From the cell containing the given text, extract its center point as [x, y] coordinate. 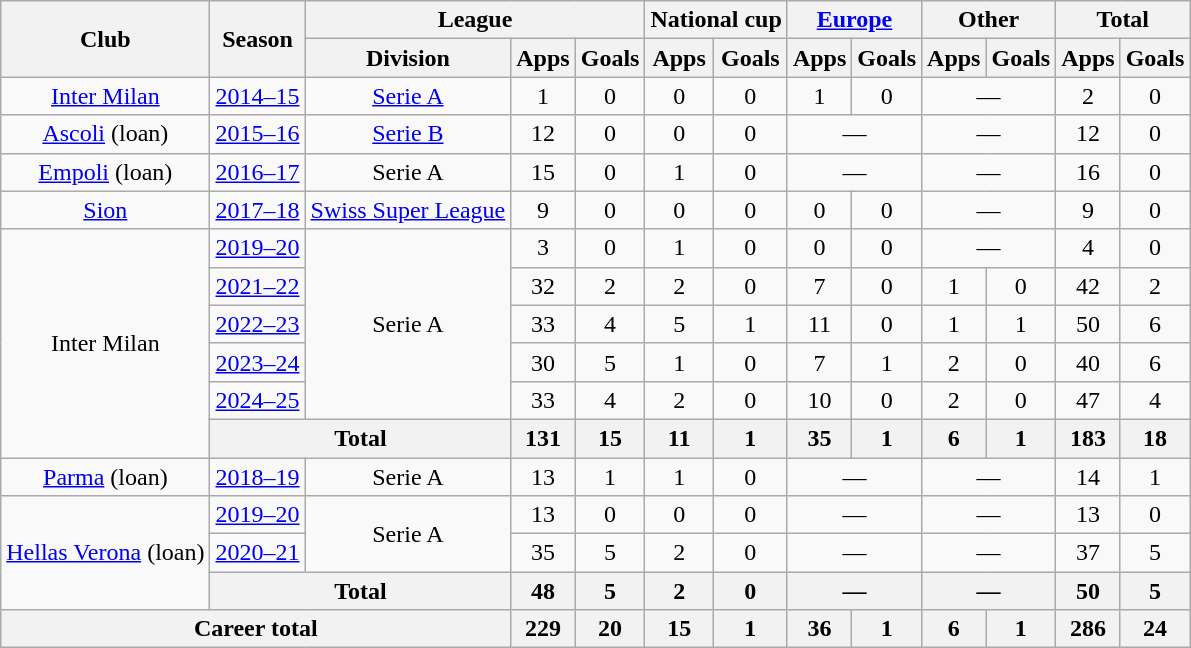
2023–24 [258, 362]
Serie B [408, 134]
183 [1088, 438]
National cup [716, 20]
Career total [256, 629]
2024–25 [258, 400]
10 [819, 400]
24 [1155, 629]
Swiss Super League [408, 210]
16 [1088, 172]
32 [543, 286]
131 [543, 438]
40 [1088, 362]
2014–15 [258, 96]
3 [543, 248]
2017–18 [258, 210]
48 [543, 591]
14 [1088, 477]
Hellas Verona (loan) [106, 553]
Ascoli (loan) [106, 134]
Empoli (loan) [106, 172]
Sion [106, 210]
2018–19 [258, 477]
42 [1088, 286]
229 [543, 629]
37 [1088, 553]
Parma (loan) [106, 477]
2015–16 [258, 134]
36 [819, 629]
2020–21 [258, 553]
2016–17 [258, 172]
Division [408, 58]
47 [1088, 400]
286 [1088, 629]
2022–23 [258, 324]
Europe [854, 20]
Club [106, 39]
20 [610, 629]
League [475, 20]
2021–22 [258, 286]
30 [543, 362]
Season [258, 39]
18 [1155, 438]
Other [989, 20]
